Return the (x, y) coordinate for the center point of the cell that contains the specified text.  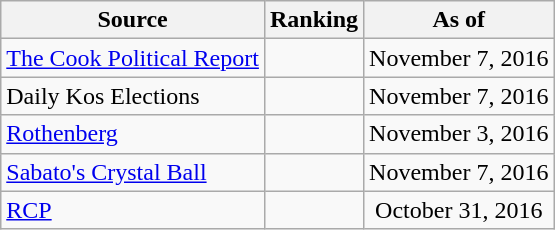
Rothenberg (133, 134)
October 31, 2016 (459, 210)
As of (459, 20)
The Cook Political Report (133, 58)
Sabato's Crystal Ball (133, 172)
Source (133, 20)
Ranking (314, 20)
November 3, 2016 (459, 134)
RCP (133, 210)
Daily Kos Elections (133, 96)
